Provide the [X, Y] coordinate of the cell's center where the given text is located.  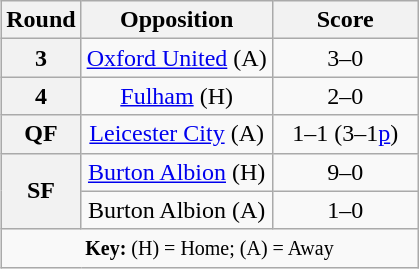
Burton Albion (H) [176, 172]
Opposition [176, 20]
4 [41, 96]
1–0 [345, 210]
1–1 (3–1p) [345, 134]
9–0 [345, 172]
Oxford United (A) [176, 58]
Leicester City (A) [176, 134]
Burton Albion (A) [176, 210]
QF [41, 134]
Key: (H) = Home; (A) = Away [210, 248]
Fulham (H) [176, 96]
3–0 [345, 58]
3 [41, 58]
Score [345, 20]
SF [41, 191]
Round [41, 20]
2–0 [345, 96]
